Search for the cell housing the specified text and yield its (X, Y) center coordinate. 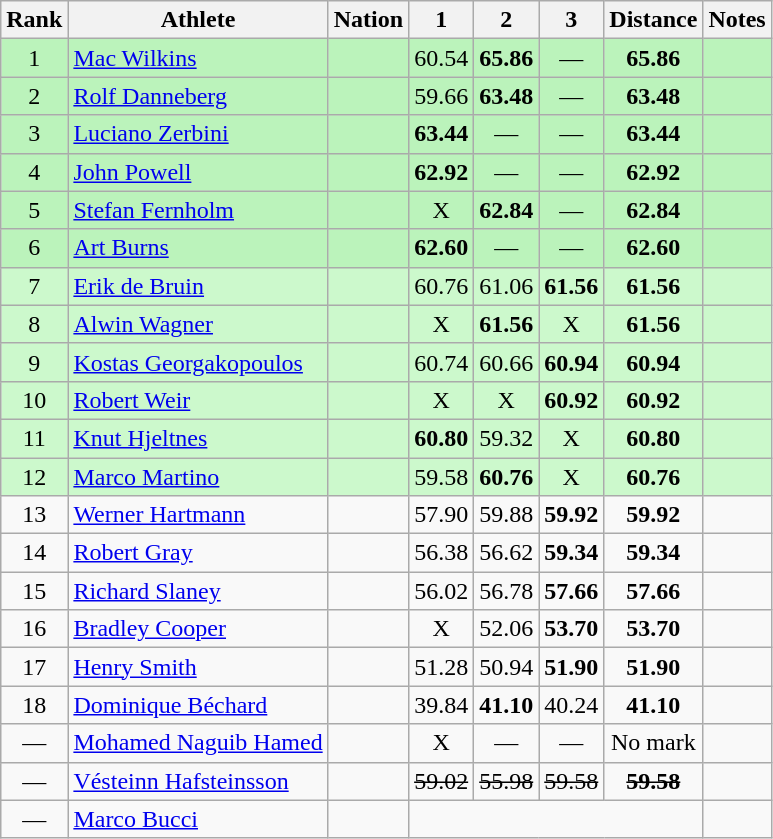
8 (34, 324)
Stefan Fernholm (198, 210)
39.84 (442, 705)
50.94 (506, 667)
10 (34, 400)
56.62 (506, 553)
Rank (34, 20)
No mark (654, 743)
60.54 (442, 58)
Art Burns (198, 248)
18 (34, 705)
56.02 (442, 591)
Werner Hartmann (198, 515)
Dominique Béchard (198, 705)
Knut Hjeltnes (198, 438)
Alwin Wagner (198, 324)
John Powell (198, 172)
51.28 (442, 667)
Robert Weir (198, 400)
Henry Smith (198, 667)
17 (34, 667)
56.38 (442, 553)
52.06 (506, 629)
Marco Martino (198, 477)
6 (34, 248)
Marco Bucci (198, 819)
13 (34, 515)
5 (34, 210)
9 (34, 362)
56.78 (506, 591)
Notes (737, 20)
59.66 (442, 96)
Mohamed Naguib Hamed (198, 743)
Distance (654, 20)
Vésteinn Hafsteinsson (198, 781)
14 (34, 553)
59.88 (506, 515)
Robert Gray (198, 553)
Nation (368, 20)
60.66 (506, 362)
Erik de Bruin (198, 286)
61.06 (506, 286)
16 (34, 629)
Athlete (198, 20)
59.32 (506, 438)
4 (34, 172)
Rolf Danneberg (198, 96)
Kostas Georgakopoulos (198, 362)
Bradley Cooper (198, 629)
11 (34, 438)
12 (34, 477)
57.90 (442, 515)
Mac Wilkins (198, 58)
59.02 (442, 781)
15 (34, 591)
60.74 (442, 362)
40.24 (572, 705)
7 (34, 286)
Luciano Zerbini (198, 134)
Richard Slaney (198, 591)
55.98 (506, 781)
